Provide the [X, Y] coordinate of the cell's center where the given text is located.  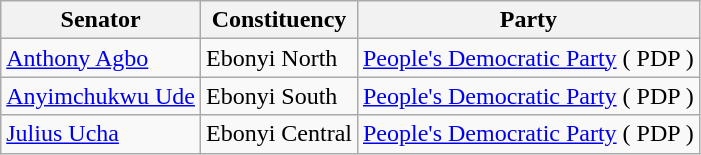
Ebonyi Central [278, 134]
Constituency [278, 20]
Anthony Agbo [101, 58]
Ebonyi North [278, 58]
Senator [101, 20]
Julius Ucha [101, 134]
Party [528, 20]
Ebonyi South [278, 96]
Anyimchukwu Ude [101, 96]
